Return [X, Y] of the center of cell containing provided text 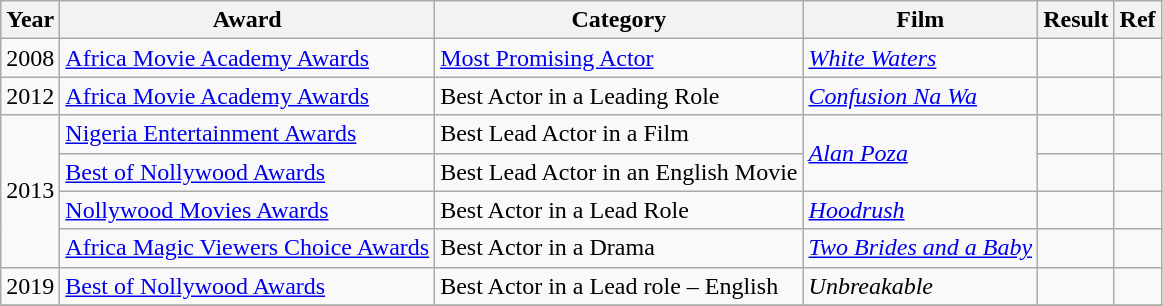
Best Actor in a Lead Role [619, 210]
Nigeria Entertainment Awards [248, 134]
Result [1076, 20]
Hoodrush [920, 210]
2019 [30, 286]
Best Lead Actor in a Film [619, 134]
Film [920, 20]
Best Lead Actor in an English Movie [619, 172]
Africa Magic Viewers Choice Awards [248, 248]
2008 [30, 58]
Two Brides and a Baby [920, 248]
2012 [30, 96]
Unbreakable [920, 286]
Ref [1138, 20]
Year [30, 20]
Confusion Na Wa [920, 96]
White Waters [920, 58]
Best Actor in a Leading Role [619, 96]
Most Promising Actor [619, 58]
Category [619, 20]
Award [248, 20]
Best Actor in a Lead role – English [619, 286]
Nollywood Movies Awards [248, 210]
Alan Poza [920, 153]
2013 [30, 191]
Best Actor in a Drama [619, 248]
